Locate the cell with the specified text and output its (x, y) center coordinate. 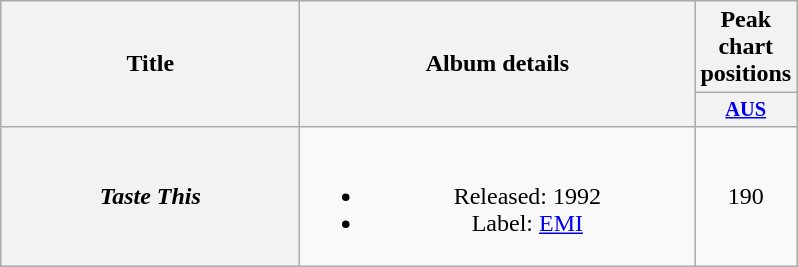
Taste This (150, 196)
190 (746, 196)
Album details (498, 64)
AUS (746, 110)
Peak chartpositions (746, 47)
Released: 1992Label: EMI (498, 196)
Title (150, 64)
